Capture the cell that displays the provided text and extract its (X, Y) central coordinate. 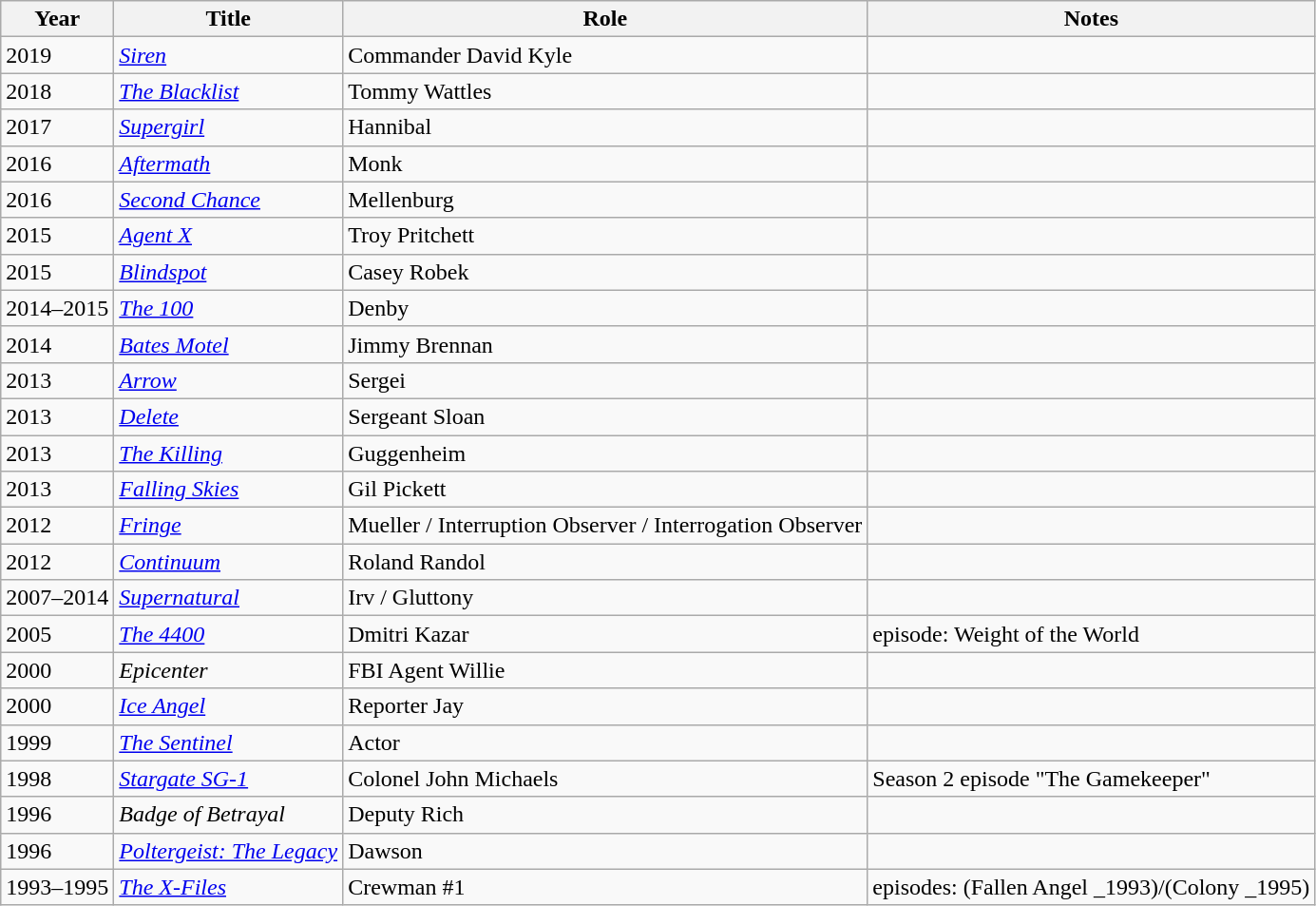
Hannibal (605, 127)
Casey Robek (605, 272)
Mellenburg (605, 200)
Colonel John Michaels (605, 779)
Monk (605, 164)
Notes (1091, 19)
2007–2014 (57, 598)
Stargate SG-1 (228, 779)
Ice Angel (228, 706)
2005 (57, 634)
Deputy Rich (605, 815)
Fringe (228, 526)
2019 (57, 55)
2017 (57, 127)
The Killing (228, 453)
Sergeant Sloan (605, 416)
FBI Agent Willie (605, 670)
Jimmy Brennan (605, 344)
The 4400 (228, 634)
Commander David Kyle (605, 55)
Supergirl (228, 127)
Dmitri Kazar (605, 634)
Season 2 episode "The Gamekeeper" (1091, 779)
2018 (57, 91)
Badge of Betrayal (228, 815)
1998 (57, 779)
Poltergeist: The Legacy (228, 851)
The 100 (228, 308)
The X-Files (228, 887)
Actor (605, 742)
Epicenter (228, 670)
episode: Weight of the World (1091, 634)
Arrow (228, 380)
Dawson (605, 851)
Agent X (228, 236)
Sergei (605, 380)
1999 (57, 742)
Title (228, 19)
Role (605, 19)
Denby (605, 308)
Irv / Gluttony (605, 598)
episodes: (Fallen Angel _1993)/(Colony _1995) (1091, 887)
2014 (57, 344)
Siren (228, 55)
Blindspot (228, 272)
Reporter Jay (605, 706)
Year (57, 19)
Aftermath (228, 164)
Roland Randol (605, 562)
1993–1995 (57, 887)
The Blacklist (228, 91)
Guggenheim (605, 453)
Delete (228, 416)
Crewman #1 (605, 887)
Second Chance (228, 200)
Mueller / Interruption Observer / Interrogation Observer (605, 526)
Supernatural (228, 598)
Tommy Wattles (605, 91)
2014–2015 (57, 308)
Continuum (228, 562)
Falling Skies (228, 490)
Gil Pickett (605, 490)
Bates Motel (228, 344)
Troy Pritchett (605, 236)
The Sentinel (228, 742)
